For the text-containing cell, return its midpoint in (X, Y) coordinate format. 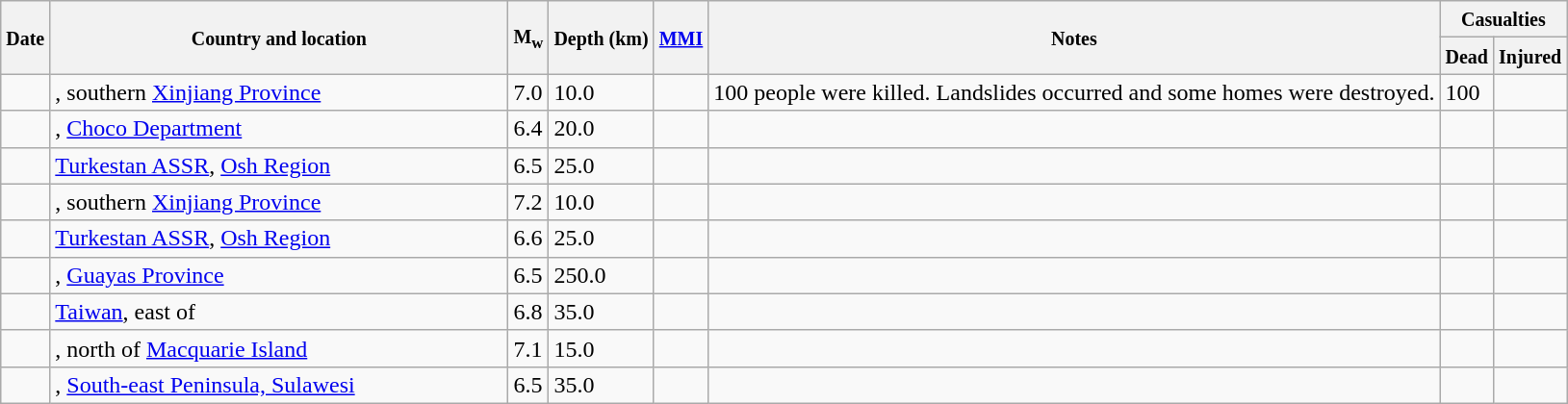
6.8 (528, 312)
100 people were killed. Landslides occurred and some homes were destroyed. (1074, 92)
Dead (1467, 56)
Notes (1074, 38)
7.2 (528, 202)
, north of Macquarie Island (279, 348)
7.0 (528, 92)
20.0 (601, 129)
6.6 (528, 239)
MMI (681, 38)
Country and location (279, 38)
, South-east Peninsula, Sulawesi (279, 385)
15.0 (601, 348)
250.0 (601, 275)
Depth (km) (601, 38)
, Guayas Province (279, 275)
Date (25, 38)
6.4 (528, 129)
Casualties (1504, 19)
Injured (1529, 56)
, Choco Department (279, 129)
Taiwan, east of (279, 312)
100 (1467, 92)
Mw (528, 38)
7.1 (528, 348)
